For the text-containing cell, return its midpoint in (x, y) coordinate format. 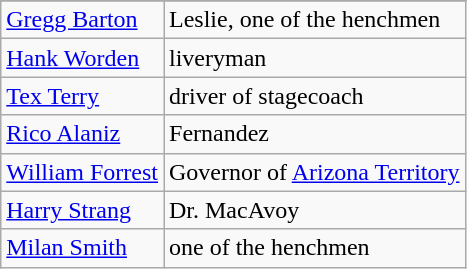
Harry Strang (82, 210)
driver of stagecoach (315, 96)
Governor of Arizona Territory (315, 172)
William Forrest (82, 172)
Tex Terry (82, 96)
Dr. MacAvoy (315, 210)
Leslie, one of the henchmen (315, 20)
Milan Smith (82, 248)
Fernandez (315, 134)
Hank Worden (82, 58)
one of the henchmen (315, 248)
Rico Alaniz (82, 134)
liveryman (315, 58)
Gregg Barton (82, 20)
